Pinpoint the cell where the given text exists, returning its (x, y) midpoint coordinate. 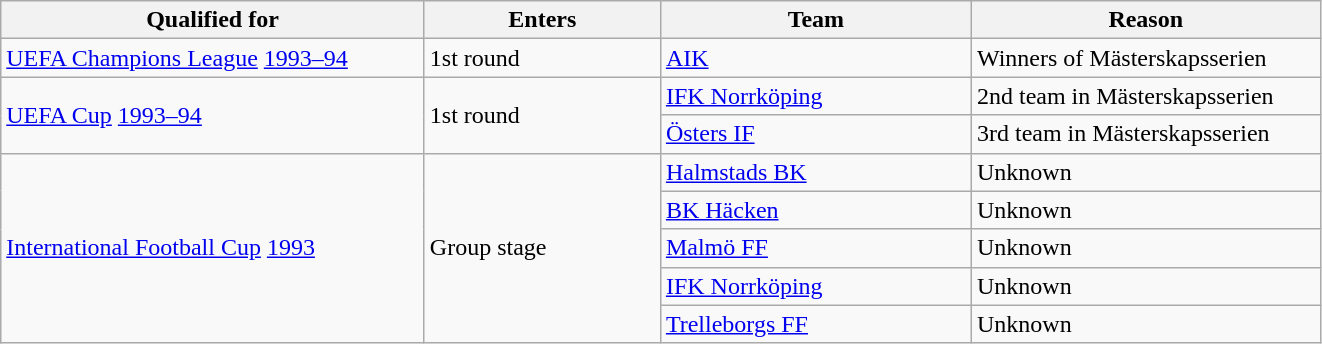
Östers IF (816, 134)
Qualified for (213, 20)
AIK (816, 58)
2nd team in Mästerskapsserien (1146, 96)
BK Häcken (816, 210)
UEFA Cup 1993–94 (213, 115)
Malmö FF (816, 248)
International Football Cup 1993 (213, 248)
3rd team in Mästerskapsserien (1146, 134)
Group stage (542, 248)
Enters (542, 20)
Reason (1146, 20)
Trelleborgs FF (816, 324)
Halmstads BK (816, 172)
Team (816, 20)
UEFA Champions League 1993–94 (213, 58)
Winners of Mästerskapsserien (1146, 58)
